Scan for the cell matching the given text and deliver its [x, y] coordinate at center. 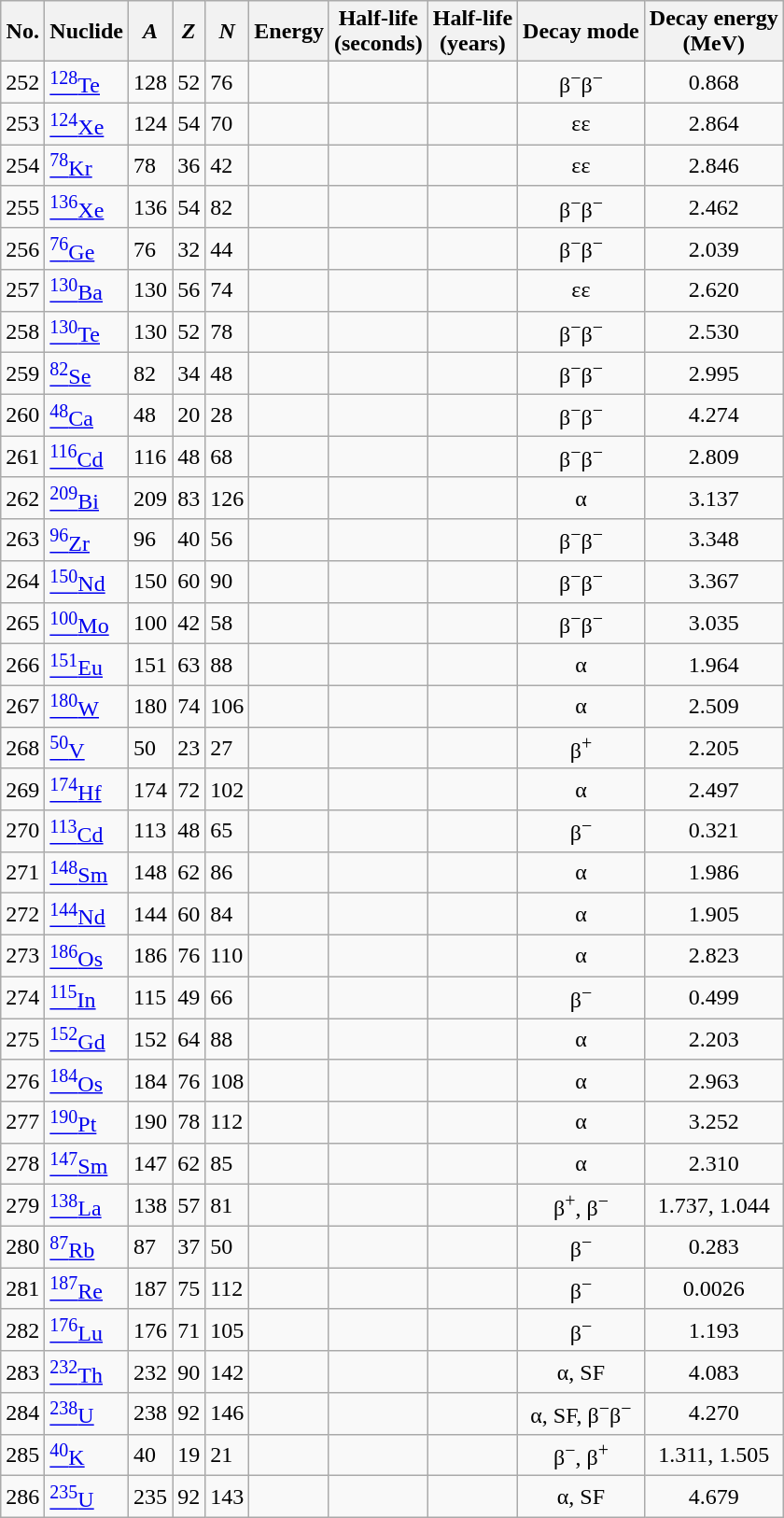
144Nd [87, 915]
65 [228, 831]
23 [189, 749]
2.310 [713, 1163]
252 [22, 82]
150 [151, 581]
2.809 [713, 457]
19 [189, 1455]
174Hf [87, 790]
130Te [87, 332]
2.963 [713, 1081]
115In [87, 997]
No. [22, 32]
1.193 [713, 1329]
116Cd [87, 457]
2.203 [713, 1040]
271 [22, 872]
A [151, 32]
152Gd [87, 1040]
138La [87, 1206]
124Xe [87, 123]
63 [189, 665]
85 [228, 1163]
136 [151, 207]
57 [189, 1206]
64 [189, 1040]
268 [22, 749]
209 [151, 499]
266 [22, 665]
3.367 [713, 581]
124 [151, 123]
138 [151, 1206]
100Mo [87, 624]
174 [151, 790]
102 [228, 790]
1.986 [713, 872]
267 [22, 706]
184 [151, 1081]
2.530 [713, 332]
238U [87, 1413]
Half-life(years) [472, 32]
263 [22, 540]
96 [151, 540]
Half-life(seconds) [378, 32]
0.0026 [713, 1288]
1.737, 1.044 [713, 1206]
256 [22, 248]
2.039 [713, 248]
275 [22, 1040]
50V [87, 749]
260 [22, 415]
142 [228, 1372]
58 [228, 624]
184Os [87, 1081]
68 [228, 457]
209Bi [87, 499]
4.083 [713, 1372]
2.846 [713, 166]
278 [22, 1163]
2.995 [713, 373]
37 [189, 1247]
235 [151, 1497]
2.497 [713, 790]
115 [151, 997]
176 [151, 1329]
176Lu [87, 1329]
269 [22, 790]
49 [189, 997]
190Pt [87, 1122]
279 [22, 1206]
186 [151, 956]
87 [151, 1247]
72 [189, 790]
116 [151, 457]
1.964 [713, 665]
285 [22, 1455]
Decay mode [581, 32]
150Nd [87, 581]
187Re [87, 1288]
277 [22, 1122]
27 [228, 749]
146 [228, 1413]
3.348 [713, 540]
259 [22, 373]
3.137 [713, 499]
151Eu [87, 665]
3.252 [713, 1122]
2.462 [713, 207]
148 [151, 872]
48Ca [87, 415]
32 [189, 248]
280 [22, 1247]
β+, β− [581, 1206]
283 [22, 1372]
128Te [87, 82]
190 [151, 1122]
β−, β+ [581, 1455]
100 [151, 624]
270 [22, 831]
274 [22, 997]
282 [22, 1329]
28 [228, 415]
4.274 [713, 415]
187 [151, 1288]
Z [189, 32]
α, SF, β−β− [581, 1413]
276 [22, 1081]
180 [151, 706]
143 [228, 1497]
Decay energy(MeV) [713, 32]
2.205 [713, 749]
261 [22, 457]
44 [228, 248]
273 [22, 956]
82Se [87, 373]
40K [87, 1455]
4.270 [713, 1413]
1.905 [713, 915]
Energy [289, 32]
147Sm [87, 1163]
75 [189, 1288]
265 [22, 624]
238 [151, 1413]
186Os [87, 956]
272 [22, 915]
286 [22, 1497]
86 [228, 872]
113Cd [87, 831]
2.620 [713, 291]
180W [87, 706]
106 [228, 706]
2.509 [713, 706]
126 [228, 499]
83 [189, 499]
108 [228, 1081]
113 [151, 831]
70 [228, 123]
0.868 [713, 82]
130Ba [87, 291]
258 [22, 332]
81 [228, 1206]
66 [228, 997]
257 [22, 291]
253 [22, 123]
232Th [87, 1372]
71 [189, 1329]
152 [151, 1040]
264 [22, 581]
78Kr [87, 166]
87Rb [87, 1247]
255 [22, 207]
N [228, 32]
110 [228, 956]
148Sm [87, 872]
262 [22, 499]
151 [151, 665]
136Xe [87, 207]
20 [189, 415]
105 [228, 1329]
34 [189, 373]
232 [151, 1372]
281 [22, 1288]
2.864 [713, 123]
1.311, 1.505 [713, 1455]
147 [151, 1163]
96Zr [87, 540]
4.679 [713, 1497]
36 [189, 166]
0.499 [713, 997]
0.321 [713, 831]
128 [151, 82]
76Ge [87, 248]
284 [22, 1413]
84 [228, 915]
3.035 [713, 624]
144 [151, 915]
0.283 [713, 1247]
254 [22, 166]
β+ [581, 749]
21 [228, 1455]
Nuclide [87, 32]
2.823 [713, 956]
235U [87, 1497]
